Output the [x, y] coordinate of the center of the cell containing the given text.  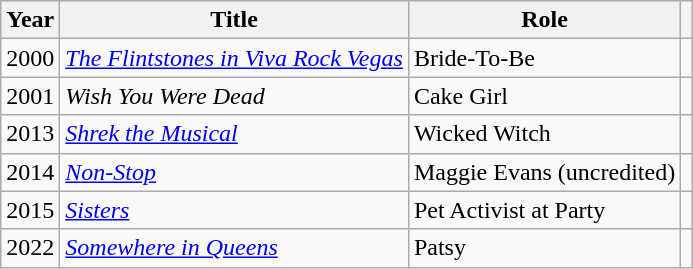
2000 [30, 58]
Shrek the Musical [234, 134]
2001 [30, 96]
Year [30, 20]
Sisters [234, 210]
Role [544, 20]
Cake Girl [544, 96]
2013 [30, 134]
Wicked Witch [544, 134]
Somewhere in Queens [234, 248]
Non-Stop [234, 172]
2022 [30, 248]
Wish You Were Dead [234, 96]
Title [234, 20]
Bride-To-Be [544, 58]
2014 [30, 172]
The Flintstones in Viva Rock Vegas [234, 58]
Maggie Evans (uncredited) [544, 172]
Pet Activist at Party [544, 210]
Patsy [544, 248]
2015 [30, 210]
